Capture the cell that displays the provided text and extract its [x, y] central coordinate. 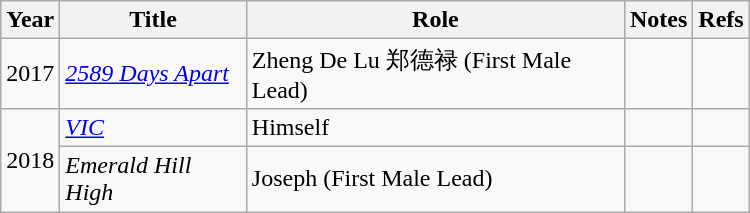
Role [435, 20]
2589 Days Apart [154, 74]
Zheng De Lu 郑德禄 (First Male Lead) [435, 74]
Refs [721, 20]
Joseph (First Male Lead) [435, 178]
2018 [30, 160]
VIC [154, 127]
Notes [658, 20]
2017 [30, 74]
Year [30, 20]
Himself [435, 127]
Title [154, 20]
Emerald Hill High [154, 178]
